Scan for the cell matching the given text and deliver its [x, y] coordinate at center. 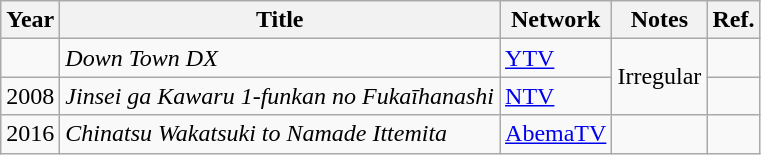
2008 [30, 96]
Notes [660, 20]
Down Town DX [280, 58]
Ref. [734, 20]
Network [556, 20]
YTV [556, 58]
AbemaTV [556, 134]
Irregular [660, 77]
NTV [556, 96]
Title [280, 20]
Chinatsu Wakatsuki to Namade Ittemita [280, 134]
Jinsei ga Kawaru 1-funkan no Fukaīhanashi [280, 96]
2016 [30, 134]
Year [30, 20]
